Scan for the cell matching the given text and deliver its (X, Y) coordinate at center. 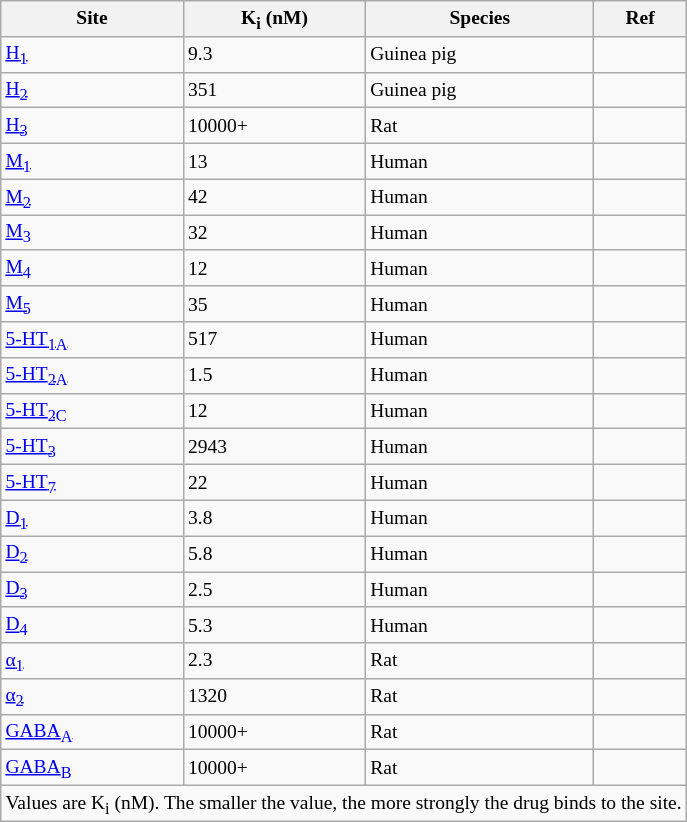
Species (480, 19)
Ki (nM) (274, 19)
35 (274, 304)
M2 (92, 197)
9.3 (274, 54)
1.5 (274, 375)
H3 (92, 126)
5-HT1A (92, 340)
5-HT2A (92, 375)
Ref (640, 19)
5.8 (274, 554)
1320 (274, 697)
GABAA (92, 732)
H1 (92, 54)
D1 (92, 518)
α1 (92, 661)
2.5 (274, 590)
517 (274, 340)
M1 (92, 161)
5-HT2C (92, 411)
D3 (92, 590)
GABAB (92, 768)
5-HT7 (92, 482)
D4 (92, 625)
22 (274, 482)
5.3 (274, 625)
H2 (92, 90)
M3 (92, 233)
13 (274, 161)
5-HT3 (92, 447)
32 (274, 233)
3.8 (274, 518)
α2 (92, 697)
2943 (274, 447)
D2 (92, 554)
2.3 (274, 661)
Values are Ki (nM). The smaller the value, the more strongly the drug binds to the site. (344, 804)
M5 (92, 304)
Site (92, 19)
M4 (92, 268)
42 (274, 197)
351 (274, 90)
